Search for the cell housing the specified text and yield its (x, y) center coordinate. 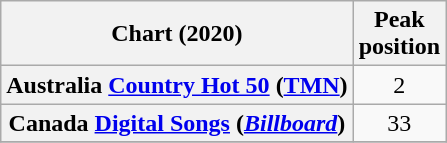
Canada Digital Songs (Billboard) (177, 123)
2 (399, 85)
Chart (2020) (177, 34)
Peak position (399, 34)
Australia Country Hot 50 (TMN) (177, 85)
33 (399, 123)
